Return (X, Y) of the center of cell containing provided text 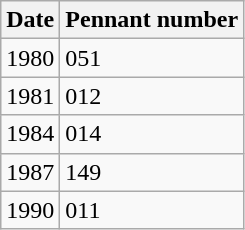
1984 (30, 134)
1990 (30, 210)
1987 (30, 172)
011 (152, 210)
014 (152, 134)
1980 (30, 58)
1981 (30, 96)
Date (30, 20)
051 (152, 58)
149 (152, 172)
012 (152, 96)
Pennant number (152, 20)
